Locate the cell with the specified text and output its [X, Y] center coordinate. 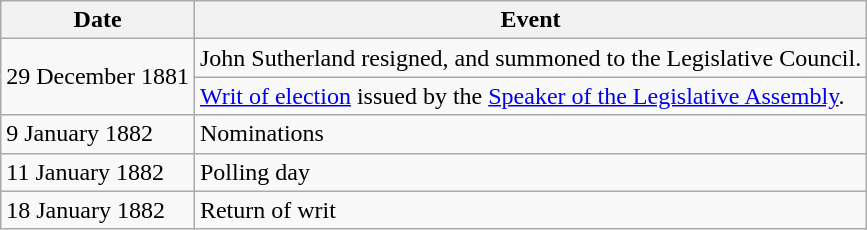
Writ of election issued by the Speaker of the Legislative Assembly. [530, 96]
Date [98, 20]
Event [530, 20]
John Sutherland resigned, and summoned to the Legislative Council. [530, 58]
Return of writ [530, 210]
29 December 1881 [98, 77]
Polling day [530, 172]
18 January 1882 [98, 210]
Nominations [530, 134]
9 January 1882 [98, 134]
11 January 1882 [98, 172]
